Find where the given text appears and provide that cell's center as (x, y) coordinate. 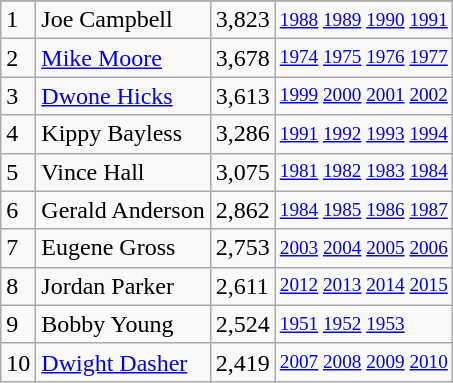
4 (18, 134)
Kippy Bayless (123, 134)
1951 1952 1953 (364, 324)
9 (18, 324)
10 (18, 362)
2007 2008 2009 2010 (364, 362)
7 (18, 248)
1984 1985 1986 1987 (364, 210)
Dwone Hicks (123, 96)
1981 1982 1983 1984 (364, 172)
2,753 (242, 248)
1999 2000 2001 2002 (364, 96)
3,678 (242, 58)
5 (18, 172)
1 (18, 20)
Mike Moore (123, 58)
2,611 (242, 286)
1974 1975 1976 1977 (364, 58)
2,862 (242, 210)
8 (18, 286)
6 (18, 210)
Jordan Parker (123, 286)
3 (18, 96)
Vince Hall (123, 172)
Gerald Anderson (123, 210)
Joe Campbell (123, 20)
2012 2013 2014 2015 (364, 286)
2003 2004 2005 2006 (364, 248)
Eugene Gross (123, 248)
Bobby Young (123, 324)
3,613 (242, 96)
Dwight Dasher (123, 362)
3,286 (242, 134)
1988 1989 1990 1991 (364, 20)
3,823 (242, 20)
2,419 (242, 362)
3,075 (242, 172)
2,524 (242, 324)
2 (18, 58)
1991 1992 1993 1994 (364, 134)
